Pinpoint the cell where the given text exists, returning its (x, y) midpoint coordinate. 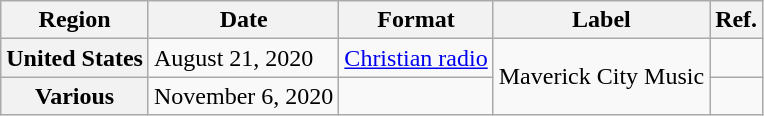
Format (416, 20)
Maverick City Music (601, 77)
Date (243, 20)
Region (75, 20)
United States (75, 58)
Ref. (736, 20)
November 6, 2020 (243, 96)
August 21, 2020 (243, 58)
Various (75, 96)
Label (601, 20)
Christian radio (416, 58)
